Locate the cell with the specified text and output its [x, y] center coordinate. 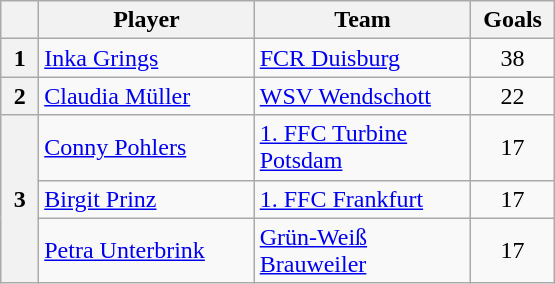
22 [512, 96]
1. FFC Frankfurt [362, 199]
Conny Pohlers [146, 148]
38 [512, 58]
Inka Grings [146, 58]
Grün-Weiß Brauweiler [362, 250]
Player [146, 20]
1. FFC Turbine Potsdam [362, 148]
WSV Wendschott [362, 96]
Claudia Müller [146, 96]
1 [20, 58]
Petra Unterbrink [146, 250]
2 [20, 96]
Birgit Prinz [146, 199]
Goals [512, 20]
FCR Duisburg [362, 58]
3 [20, 199]
Team [362, 20]
